From the cell containing the given text, extract its center point as (x, y) coordinate. 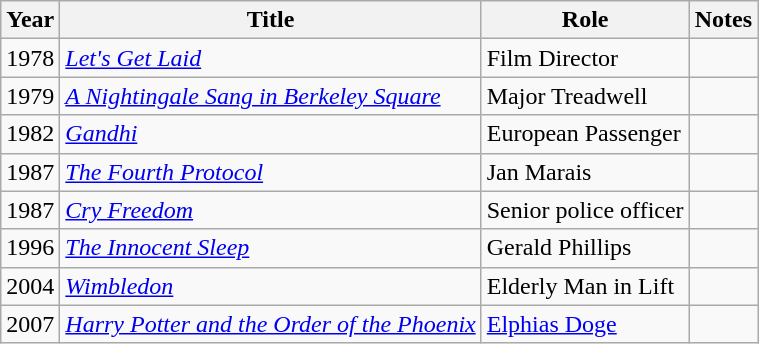
2004 (30, 286)
Major Treadwell (585, 96)
Wimbledon (270, 286)
Let's Get Laid (270, 58)
Gandhi (270, 134)
Year (30, 20)
Role (585, 20)
The Innocent Sleep (270, 248)
Notes (723, 20)
1996 (30, 248)
European Passenger (585, 134)
Elderly Man in Lift (585, 286)
Gerald Phillips (585, 248)
1982 (30, 134)
Senior police officer (585, 210)
1979 (30, 96)
A Nightingale Sang in Berkeley Square (270, 96)
Cry Freedom (270, 210)
Elphias Doge (585, 324)
1978 (30, 58)
Film Director (585, 58)
2007 (30, 324)
Harry Potter and the Order of the Phoenix (270, 324)
Jan Marais (585, 172)
The Fourth Protocol (270, 172)
Title (270, 20)
